Detect which cell encompasses the target text, then output its [x, y] center coordinate. 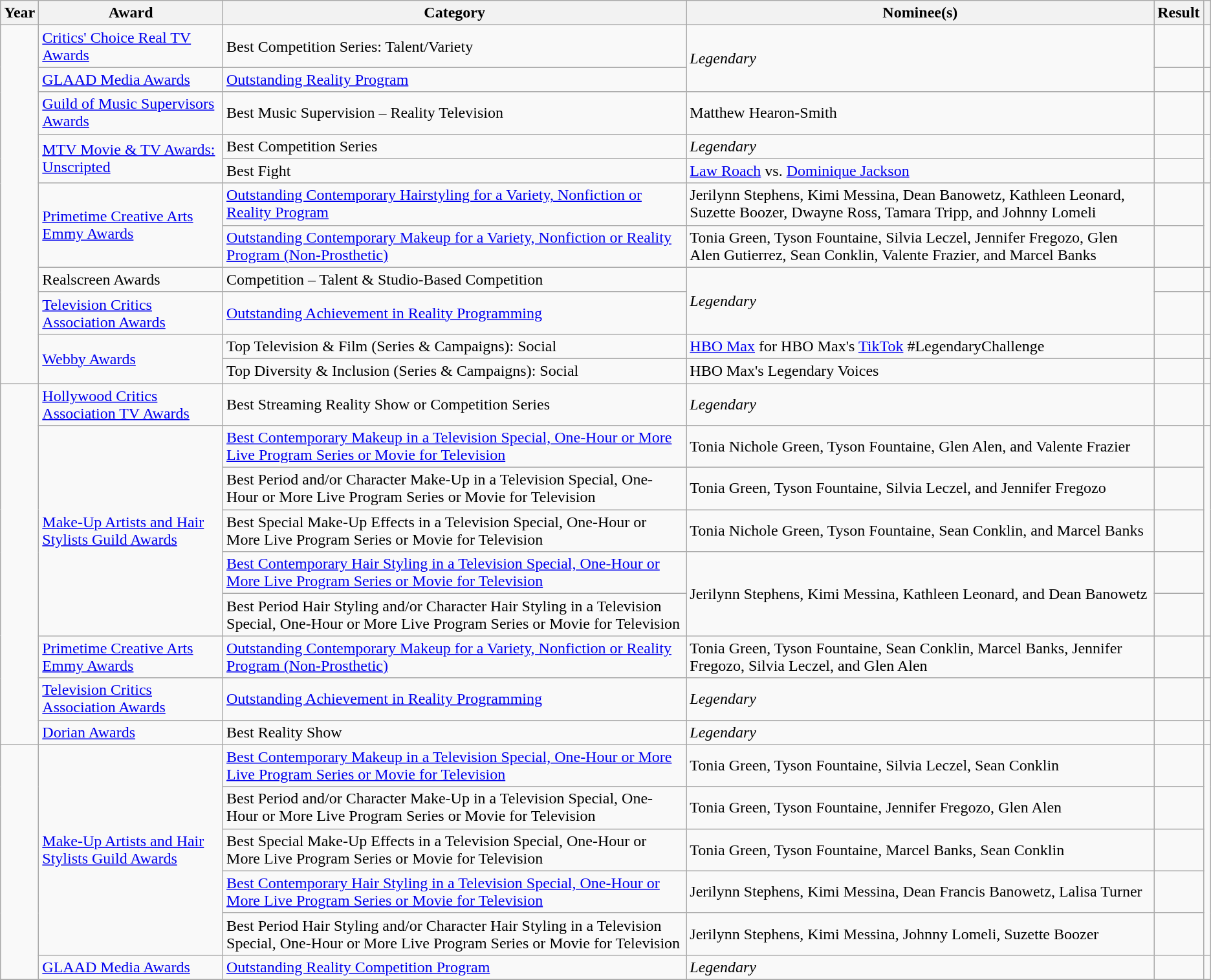
Tonia Nichole Green, Tyson Fountaine, Glen Alen, and Valente Frazier [920, 446]
Hollywood Critics Association TV Awards [131, 404]
Best Competition Series: Talent/Variety [455, 47]
Tonia Green, Tyson Fountaine, Silvia Leczel, Jennifer Fregozo, Glen Alen Gutierrez, Sean Conklin, Valente Frazier, and Marcel Banks [920, 246]
Law Roach vs. Dominique Jackson [920, 171]
Best Streaming Reality Show or Competition Series [455, 404]
MTV Movie & TV Awards: Unscripted [131, 158]
Nominee(s) [920, 13]
Category [455, 13]
Best Competition Series [455, 146]
Matthew Hearon-Smith [920, 113]
Best Music Supervision – Reality Television [455, 113]
Top Television & Film (Series & Campaigns): Social [455, 346]
Result [1179, 13]
Award [131, 13]
Outstanding Contemporary Hairstyling for a Variety, Nonfiction or Reality Program [455, 204]
Best Reality Show [455, 732]
HBO Max's Legendary Voices [920, 371]
Year [19, 13]
Jerilynn Stephens, Kimi Messina, Dean Banowetz, Kathleen Leonard, Suzette Boozer, Dwayne Ross, Tamara Tripp, and Johnny Lomeli [920, 204]
Jerilynn Stephens, Kimi Messina, Dean Francis Banowetz, Lalisa Turner [920, 891]
Competition – Talent & Studio-Based Competition [455, 279]
Best Fight [455, 171]
Webby Awards [131, 358]
Tonia Green, Tyson Fountaine, Jennifer Fregozo, Glen Alen [920, 807]
Jerilynn Stephens, Kimi Messina, Kathleen Leonard, and Dean Banowetz [920, 594]
Tonia Green, Tyson Fountaine, Silvia Leczel, Sean Conklin [920, 766]
Jerilynn Stephens, Kimi Messina, Johnny Lomeli, Suzette Boozer [920, 934]
Critics' Choice Real TV Awards [131, 47]
Tonia Green, Tyson Fountaine, Sean Conklin, Marcel Banks, Jennifer Fregozo, Silvia Leczel, and Glen Alen [920, 657]
HBO Max for HBO Max's TikTok #LegendaryChallenge [920, 346]
Guild of Music Supervisors Awards [131, 113]
Dorian Awards [131, 732]
Realscreen Awards [131, 279]
Outstanding Reality Competition Program [455, 967]
Tonia Nichole Green, Tyson Fountaine, Sean Conklin, and Marcel Banks [920, 530]
Outstanding Reality Program [455, 80]
Tonia Green, Tyson Fountaine, Silvia Leczel, and Jennifer Fregozo [920, 489]
Top Diversity & Inclusion (Series & Campaigns): Social [455, 371]
Tonia Green, Tyson Fountaine, Marcel Banks, Sean Conklin [920, 850]
